Provide the [X, Y] coordinate of the cell's center where the given text is located.  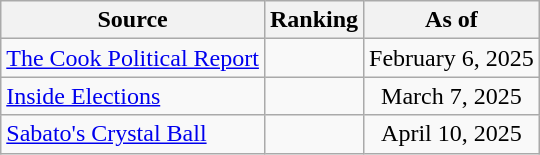
February 6, 2025 [452, 58]
Ranking [314, 20]
March 7, 2025 [452, 96]
Source [133, 20]
April 10, 2025 [452, 134]
As of [452, 20]
Sabato's Crystal Ball [133, 134]
Inside Elections [133, 96]
The Cook Political Report [133, 58]
